Locate the cell with the specified text and output its [x, y] center coordinate. 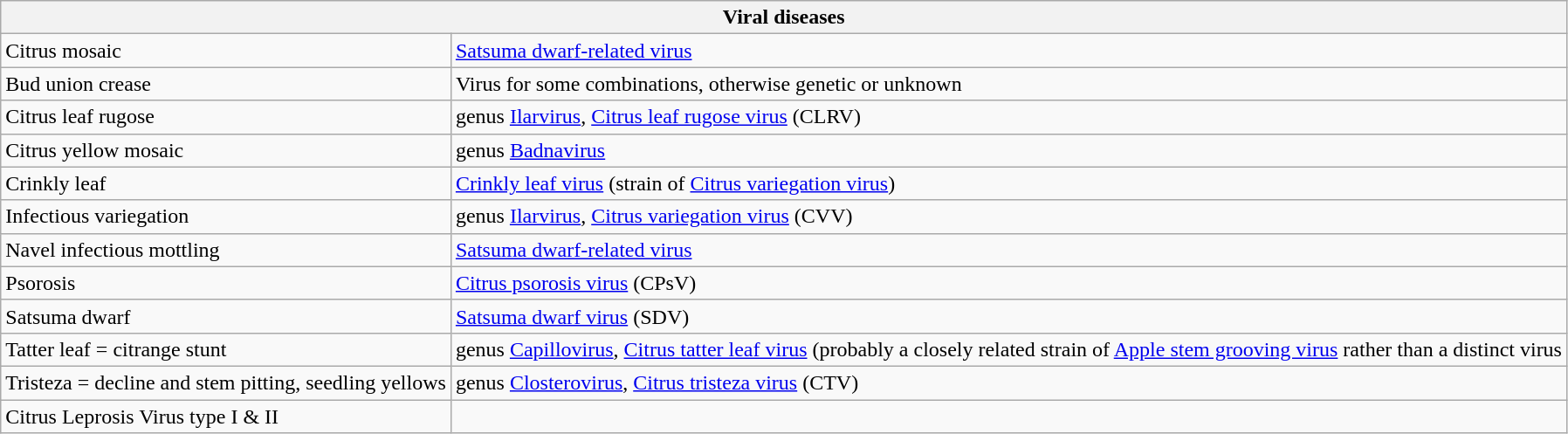
Citrus mosaic [226, 51]
Bud union crease [226, 84]
Infectious variegation [226, 217]
Tristeza = decline and stem pitting, seedling yellows [226, 382]
Viral diseases [784, 17]
Crinkly leaf virus (strain of Citrus variegation virus) [1008, 183]
Citrus Leprosis Virus type I & II [226, 417]
Satsuma dwarf [226, 316]
Psorosis [226, 283]
Navel infectious mottling [226, 250]
Citrus yellow mosaic [226, 150]
Citrus leaf rugose [226, 117]
genus Closterovirus, Citrus tristeza virus (CTV) [1008, 382]
genus Ilarvirus, Citrus variegation virus (CVV) [1008, 217]
Crinkly leaf [226, 183]
genus Capillovirus, Citrus tatter leaf virus (probably a closely related strain of Apple stem grooving virus rather than a distinct virus [1008, 349]
Satsuma dwarf virus (SDV) [1008, 316]
Citrus psorosis virus (CPsV) [1008, 283]
Virus for some combinations, otherwise genetic or unknown [1008, 84]
genus Badnavirus [1008, 150]
genus Ilarvirus, Citrus leaf rugose virus (CLRV) [1008, 117]
Tatter leaf = citrange stunt [226, 349]
